Identify which cell holds the provided text, then report its [x, y] central coordinate. 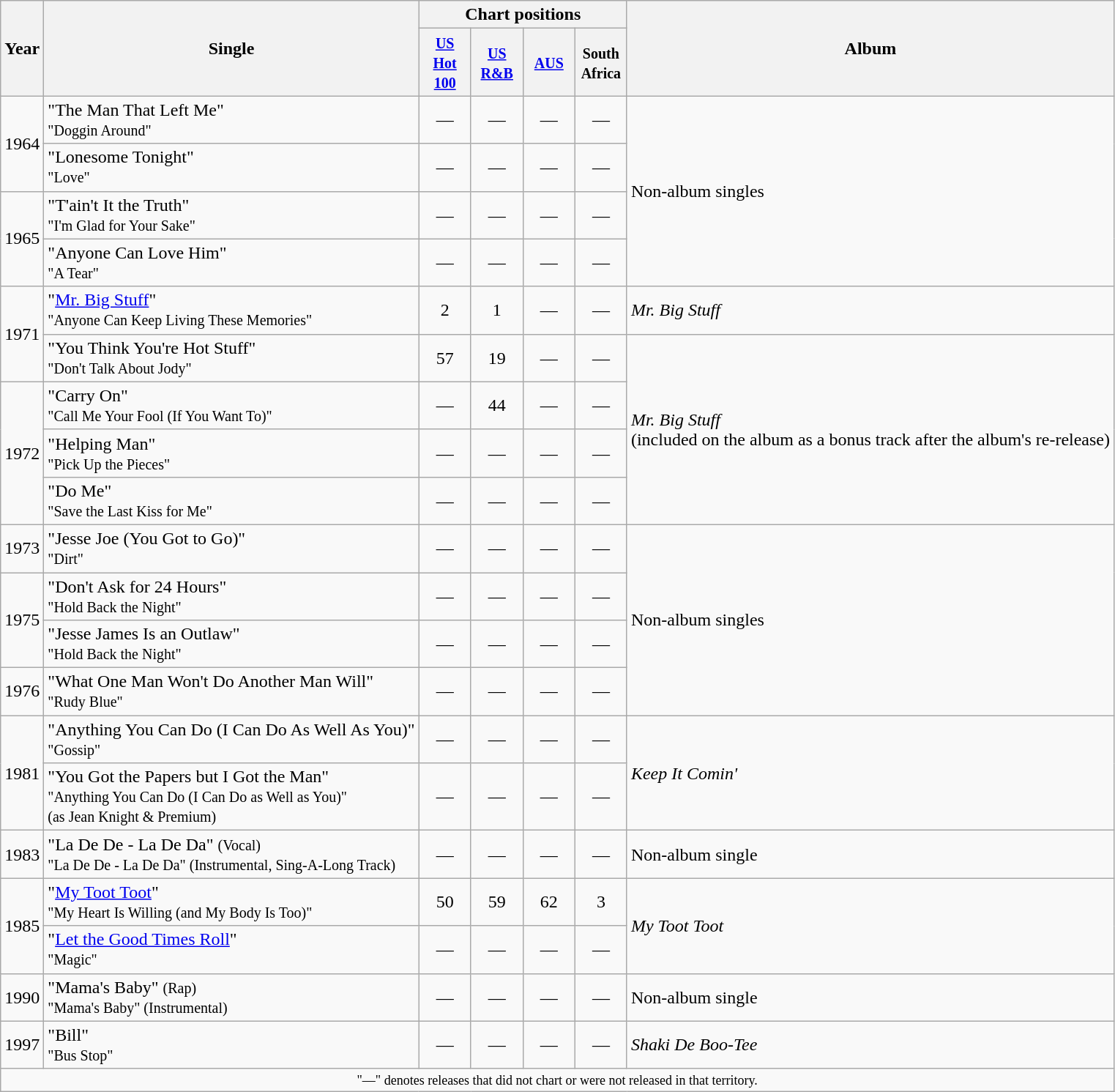
1985 [22, 926]
1971 [22, 334]
"Carry On""Call Me Your Fool (If You Want To)" [231, 406]
1964 [22, 144]
Single [231, 48]
"Do Me""Save the Last Kiss for Me" [231, 501]
"—" denotes releases that did not chart or were not released in that territory. [558, 1080]
"Anything You Can Do (I Can Do As Well As You)""Gossip" [231, 740]
"Jesse James Is an Outlaw""Hold Back the Night" [231, 645]
50 [445, 902]
1976 [22, 691]
"Don't Ask for 24 Hours""Hold Back the Night" [231, 596]
"You Think You're Hot Stuff""Don't Talk About Jody" [231, 357]
"You Got the Papers but I Got the Man""Anything You Can Do (I Can Do as Well as You)"(as Jean Knight & Premium) [231, 797]
"Helping Man""Pick Up the Pieces" [231, 453]
3 [600, 902]
1973 [22, 548]
Shaki De Boo-Tee [870, 1044]
1983 [22, 854]
"Let the Good Times Roll""Magic" [231, 949]
AUS [549, 62]
US R&B [496, 62]
1972 [22, 453]
Chart positions [523, 15]
"What One Man Won't Do Another Man Will""Rudy Blue" [231, 691]
1981 [22, 773]
59 [496, 902]
"La De De - La De Da" (Vocal)"La De De - La De Da" (Instrumental, Sing-A-Long Track) [231, 854]
"Mr. Big Stuff""Anyone Can Keep Living These Memories" [231, 311]
"The Man That Left Me""Doggin Around" [231, 120]
US Hot 100 [445, 62]
Album [870, 48]
62 [549, 902]
"Jesse Joe (You Got to Go)""Dirt" [231, 548]
44 [496, 406]
"Anyone Can Love Him""A Tear" [231, 262]
South Africa [600, 62]
Mr. Big Stuff [870, 311]
19 [496, 357]
57 [445, 357]
Mr. Big Stuff(included on the album as a bonus track after the album's re-release) [870, 429]
1990 [22, 998]
"Mama's Baby" (Rap)"Mama's Baby" (Instrumental) [231, 998]
"Lonesome Tonight""Love" [231, 167]
"T'ain't It the Truth""I'm Glad for Your Sake" [231, 215]
Keep It Comin' [870, 773]
"Bill""Bus Stop" [231, 1044]
1997 [22, 1044]
"My Toot Toot""My Heart Is Willing (and My Body Is Too)" [231, 902]
1975 [22, 620]
2 [445, 311]
Year [22, 48]
My Toot Toot [870, 926]
1 [496, 311]
1965 [22, 239]
